Find where the given text appears and provide that cell's center as [X, Y] coordinate. 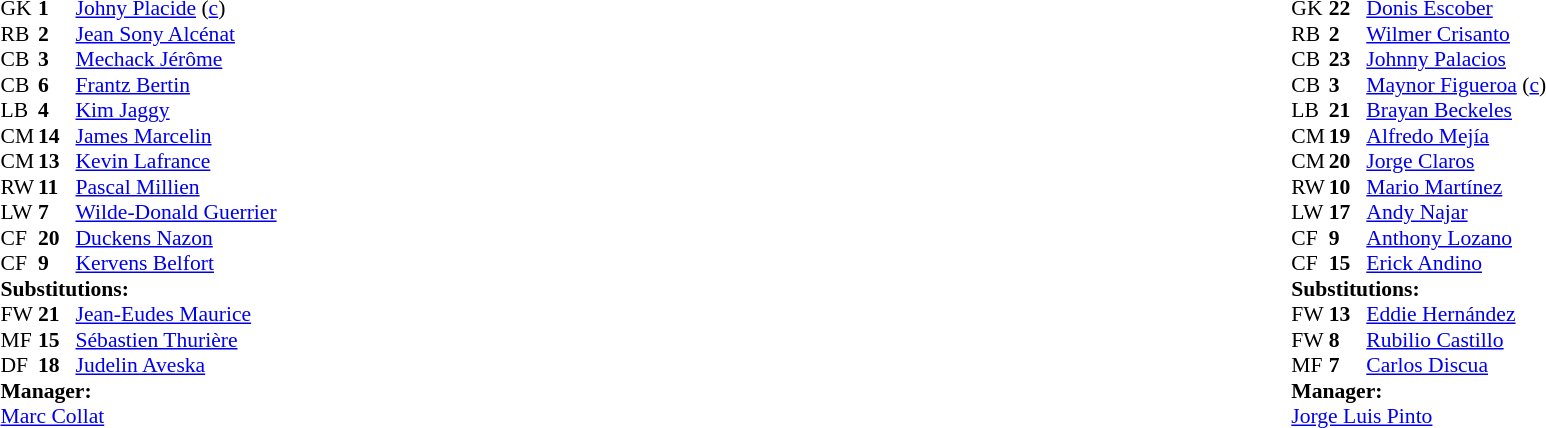
11 [57, 187]
Kevin Lafrance [176, 161]
DF [19, 365]
Pascal Millien [176, 187]
Andy Najar [1456, 213]
Brayan Beckeles [1456, 111]
18 [57, 365]
Mario Martínez [1456, 187]
Maynor Figueroa (c) [1456, 85]
Kervens Belfort [176, 263]
Jean Sony Alcénat [176, 34]
4 [57, 111]
Jean-Eudes Maurice [176, 315]
Mechack Jérôme [176, 59]
Johnny Palacios [1456, 59]
Eddie Hernández [1456, 315]
Anthony Lozano [1456, 238]
Carlos Discua [1456, 365]
Duckens Nazon [176, 238]
Alfredo Mejía [1456, 136]
19 [1348, 136]
Jorge Claros [1456, 161]
Kim Jaggy [176, 111]
Wilde-Donald Guerrier [176, 213]
Erick Andino [1456, 263]
17 [1348, 213]
James Marcelin [176, 136]
Judelin Aveska [176, 365]
Rubilio Castillo [1456, 340]
10 [1348, 187]
6 [57, 85]
Wilmer Crisanto [1456, 34]
Frantz Bertin [176, 85]
8 [1348, 340]
14 [57, 136]
Sébastien Thurière [176, 340]
23 [1348, 59]
